Pinpoint the cell where the given text exists, returning its (x, y) midpoint coordinate. 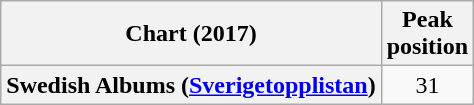
Chart (2017) (191, 34)
31 (427, 85)
Peak position (427, 34)
Swedish Albums (Sverigetopplistan) (191, 85)
